Detect which cell encompasses the target text, then output its (x, y) center coordinate. 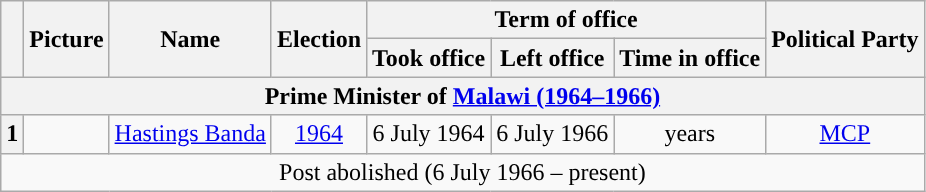
Term of office (566, 20)
Election (318, 39)
1 (12, 134)
1964 (318, 134)
MCP (845, 134)
Picture (66, 39)
Name (190, 39)
Post abolished (6 July 1966 – present) (462, 172)
Took office (429, 58)
Left office (552, 58)
6 July 1964 (429, 134)
6 July 1966 (552, 134)
Political Party (845, 39)
Hastings Banda (190, 134)
years (690, 134)
Time in office (690, 58)
Prime Minister of Malawi (1964–1966) (462, 96)
